Capture the cell that displays the provided text and extract its (X, Y) central coordinate. 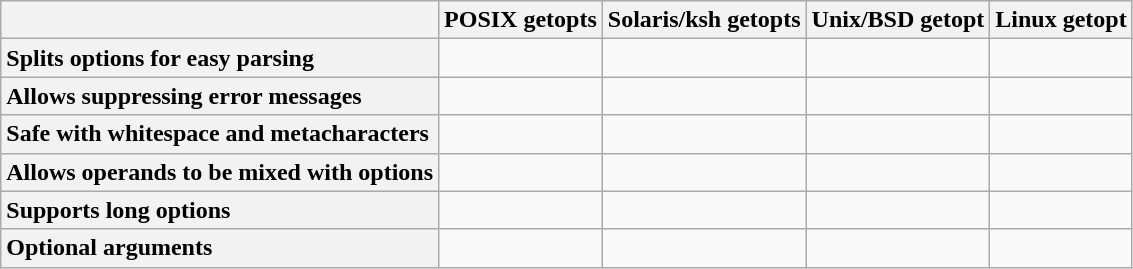
Optional arguments (220, 248)
Allows suppressing error messages (220, 96)
Linux getopt (1061, 20)
Allows operands to be mixed with options (220, 172)
Supports long options (220, 210)
POSIX getopts (521, 20)
Unix/BSD getopt (898, 20)
Splits options for easy parsing (220, 58)
Solaris/ksh getopts (704, 20)
Safe with whitespace and metacharacters (220, 134)
